Extract the [X, Y] coordinate from the center of the cell holding the provided text.  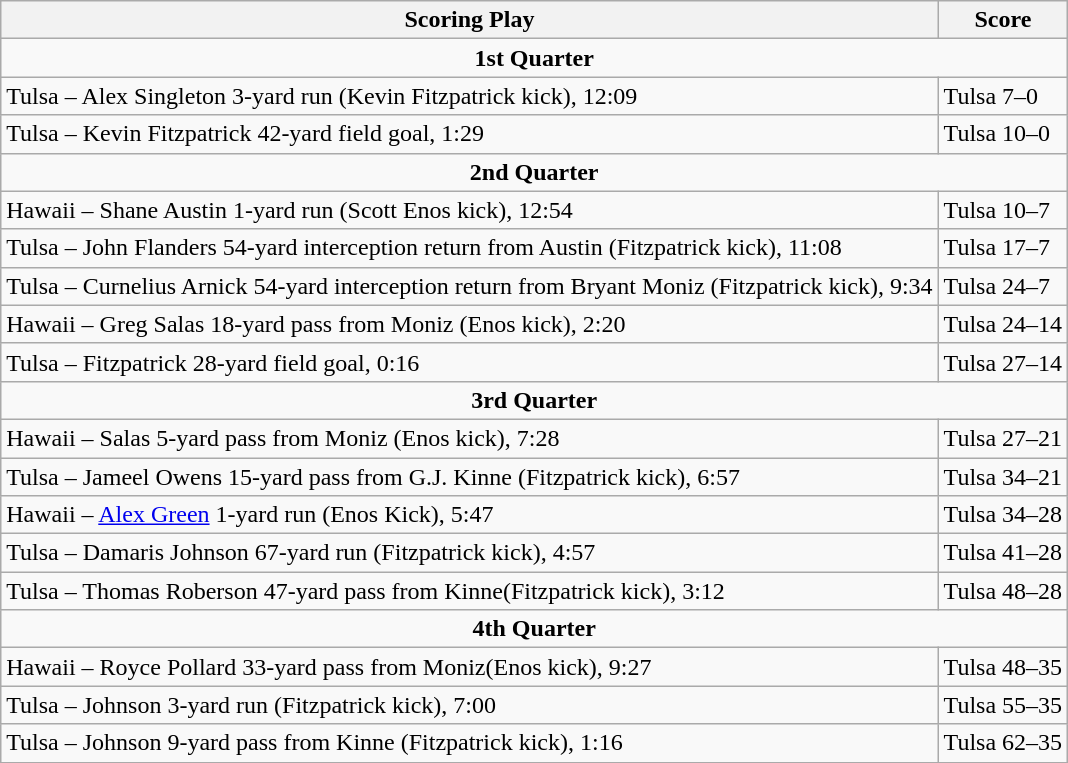
Tulsa 27–21 [1003, 438]
1st Quarter [534, 58]
Tulsa 48–35 [1003, 667]
Hawaii – Salas 5-yard pass from Moniz (Enos kick), 7:28 [470, 438]
Tulsa – Johnson 9-yard pass from Kinne (Fitzpatrick kick), 1:16 [470, 743]
Scoring Play [470, 20]
4th Quarter [534, 629]
Tulsa – John Flanders 54-yard interception return from Austin (Fitzpatrick kick), 11:08 [470, 248]
Hawaii – Shane Austin 1-yard run (Scott Enos kick), 12:54 [470, 210]
Tulsa 10–0 [1003, 134]
Tulsa – Alex Singleton 3-yard run (Kevin Fitzpatrick kick), 12:09 [470, 96]
Hawaii – Alex Green 1-yard run (Enos Kick), 5:47 [470, 515]
Tulsa 62–35 [1003, 743]
Tulsa 24–7 [1003, 286]
Tulsa – Jameel Owens 15-yard pass from G.J. Kinne (Fitzpatrick kick), 6:57 [470, 477]
Tulsa 10–7 [1003, 210]
Tulsa 41–28 [1003, 553]
Hawaii – Greg Salas 18-yard pass from Moniz (Enos kick), 2:20 [470, 324]
Tulsa – Curnelius Arnick 54-yard interception return from Bryant Moniz (Fitzpatrick kick), 9:34 [470, 286]
Tulsa – Johnson 3-yard run (Fitzpatrick kick), 7:00 [470, 705]
Hawaii – Royce Pollard 33-yard pass from Moniz(Enos kick), 9:27 [470, 667]
Tulsa 34–28 [1003, 515]
Tulsa – Damaris Johnson 67-yard run (Fitzpatrick kick), 4:57 [470, 553]
Tulsa 7–0 [1003, 96]
Tulsa 17–7 [1003, 248]
Tulsa 55–35 [1003, 705]
Tulsa – Fitzpatrick 28-yard field goal, 0:16 [470, 362]
Tulsa 48–28 [1003, 591]
2nd Quarter [534, 172]
Tulsa – Kevin Fitzpatrick 42-yard field goal, 1:29 [470, 134]
Tulsa 27–14 [1003, 362]
Tulsa 24–14 [1003, 324]
Score [1003, 20]
3rd Quarter [534, 400]
Tulsa – Thomas Roberson 47-yard pass from Kinne(Fitzpatrick kick), 3:12 [470, 591]
Tulsa 34–21 [1003, 477]
